From the cell containing the given text, extract its center point as [x, y] coordinate. 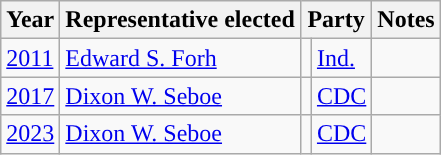
Ind. [341, 58]
2011 [30, 58]
Year [30, 20]
Representative elected [180, 20]
Edward S. Forh [180, 58]
Notes [406, 20]
Party [336, 20]
2017 [30, 96]
2023 [30, 134]
